Locate the cell with the specified text and output its [X, Y] center coordinate. 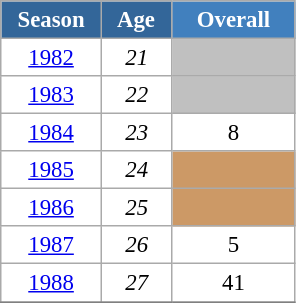
5 [234, 245]
26 [136, 245]
27 [136, 283]
25 [136, 208]
24 [136, 170]
8 [234, 133]
1987 [52, 245]
22 [136, 95]
Age [136, 20]
Season [52, 20]
1983 [52, 95]
1982 [52, 58]
41 [234, 283]
21 [136, 58]
23 [136, 133]
1986 [52, 208]
1985 [52, 170]
1988 [52, 283]
1984 [52, 133]
Overall [234, 20]
